Determine the [x, y] coordinate at the center of the cell enclosing the given text.  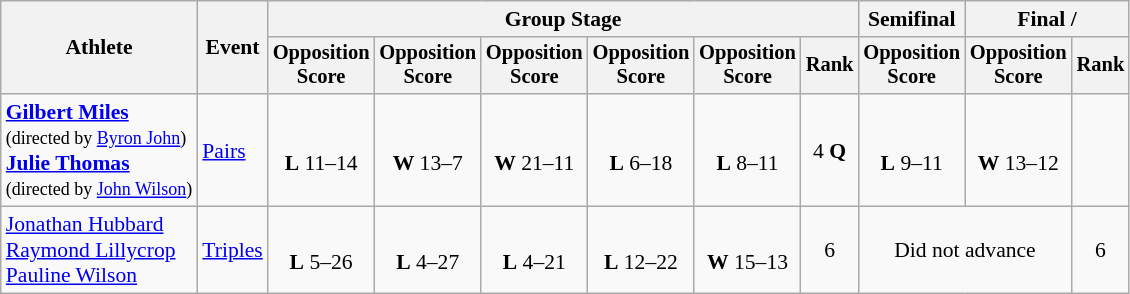
L 8–11 [748, 150]
L 12–22 [642, 250]
W 13–12 [1018, 150]
W 21–11 [534, 150]
L 4–21 [534, 250]
4 Q [830, 150]
Event [232, 48]
L 6–18 [642, 150]
L 9–11 [912, 150]
L 11–14 [322, 150]
Gilbert Miles(directed by Byron John)Julie Thomas(directed by John Wilson) [100, 150]
Semifinal [912, 19]
Final / [1047, 19]
Did not advance [964, 250]
Athlete [100, 48]
L 5–26 [322, 250]
W 13–7 [428, 150]
Pairs [232, 150]
Jonathan HubbardRaymond LillycropPauline Wilson [100, 250]
L 4–27 [428, 250]
Triples [232, 250]
W 15–13 [748, 250]
Group Stage [564, 19]
